Return the (x, y) coordinate for the center point of the cell that contains the specified text.  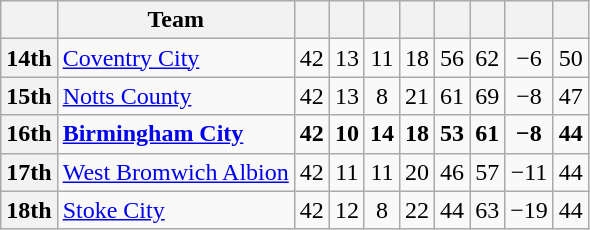
56 (452, 58)
−19 (530, 210)
53 (452, 134)
69 (488, 96)
Stoke City (176, 210)
10 (346, 134)
12 (346, 210)
−11 (530, 172)
50 (570, 58)
62 (488, 58)
18th (29, 210)
57 (488, 172)
14 (382, 134)
63 (488, 210)
Team (176, 20)
16th (29, 134)
15th (29, 96)
−6 (530, 58)
21 (416, 96)
20 (416, 172)
Coventry City (176, 58)
Birmingham City (176, 134)
17th (29, 172)
West Bromwich Albion (176, 172)
22 (416, 210)
47 (570, 96)
46 (452, 172)
14th (29, 58)
Notts County (176, 96)
